Find where the given text appears and provide that cell's center as [X, Y] coordinate. 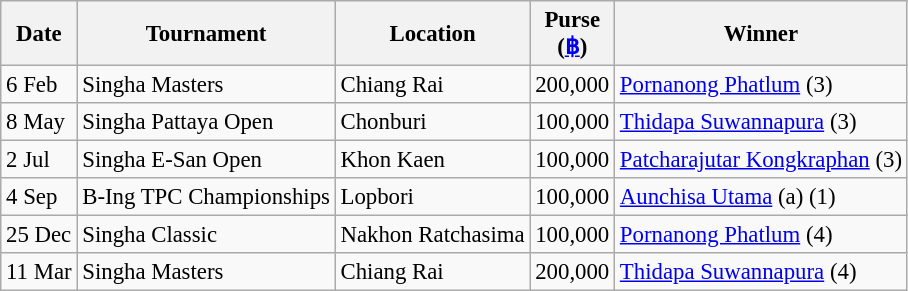
Lopbori [432, 197]
Pornanong Phatlum (4) [762, 235]
6 Feb [39, 85]
Date [39, 34]
Patcharajutar Kongkraphan (3) [762, 160]
Pornanong Phatlum (3) [762, 85]
Singha Pattaya Open [206, 122]
4 Sep [39, 197]
Singha E-San Open [206, 160]
B-Ing TPC Championships [206, 197]
Location [432, 34]
200,000 [572, 85]
Khon Kaen [432, 160]
8 May [39, 122]
Aunchisa Utama (a) (1) [762, 197]
25 Dec [39, 235]
Winner [762, 34]
Singha Classic [206, 235]
Purse(฿) [572, 34]
Chonburi [432, 122]
Tournament [206, 34]
2 Jul [39, 160]
Singha Masters [206, 85]
Nakhon Ratchasima [432, 235]
Thidapa Suwannapura (3) [762, 122]
Chiang Rai [432, 85]
